Scan for the cell matching the given text and deliver its (x, y) coordinate at center. 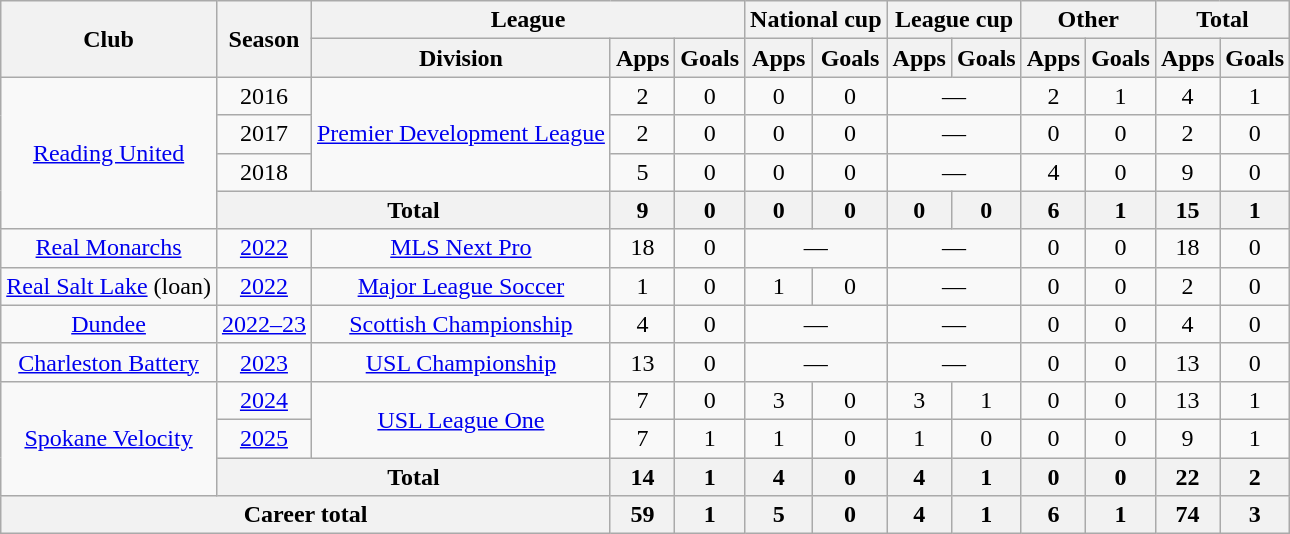
Other (1088, 20)
22 (1187, 477)
Real Salt Lake (loan) (109, 286)
Charleston Battery (109, 362)
Division (460, 58)
14 (642, 477)
2024 (264, 400)
Scottish Championship (460, 324)
League cup (954, 20)
2016 (264, 96)
Major League Soccer (460, 286)
2025 (264, 438)
74 (1187, 515)
Dundee (109, 324)
2018 (264, 172)
Spokane Velocity (109, 438)
15 (1187, 210)
USL League One (460, 419)
Premier Development League (460, 134)
Career total (306, 515)
Club (109, 39)
National cup (816, 20)
MLS Next Pro (460, 248)
Reading United (109, 153)
Real Monarchs (109, 248)
2023 (264, 362)
League (528, 20)
59 (642, 515)
USL Championship (460, 362)
2017 (264, 134)
2022–23 (264, 324)
Season (264, 39)
